Provide the (X, Y) coordinate of the cell's center where the given text is located.  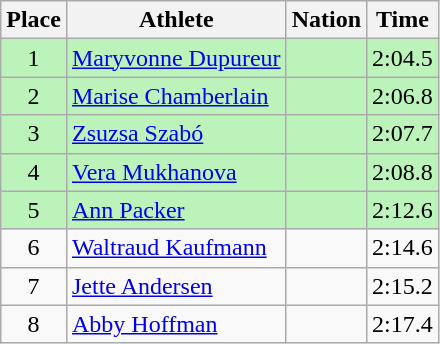
2:04.5 (403, 58)
Vera Mukhanova (176, 172)
5 (34, 210)
2:14.6 (403, 248)
8 (34, 324)
Zsuzsa Szabó (176, 134)
2:15.2 (403, 286)
7 (34, 286)
2:17.4 (403, 324)
Abby Hoffman (176, 324)
Jette Andersen (176, 286)
Ann Packer (176, 210)
2:07.7 (403, 134)
2:06.8 (403, 96)
Nation (326, 20)
Waltraud Kaufmann (176, 248)
1 (34, 58)
Time (403, 20)
Marise Chamberlain (176, 96)
Athlete (176, 20)
4 (34, 172)
6 (34, 248)
Maryvonne Dupureur (176, 58)
2 (34, 96)
Place (34, 20)
3 (34, 134)
2:12.6 (403, 210)
2:08.8 (403, 172)
